Identify which cell holds the provided text, then report its (X, Y) central coordinate. 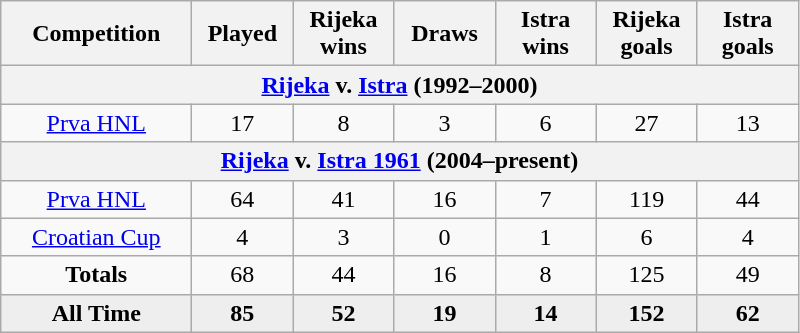
7 (546, 199)
Played (242, 34)
1 (546, 237)
49 (748, 275)
0 (444, 237)
19 (444, 313)
125 (646, 275)
Rijeka v. Istra (1992–2000) (400, 85)
Croatian Cup (96, 237)
85 (242, 313)
152 (646, 313)
Istra wins (546, 34)
All Time (96, 313)
68 (242, 275)
Rijeka goals (646, 34)
41 (344, 199)
Istra goals (748, 34)
27 (646, 123)
52 (344, 313)
Rijeka wins (344, 34)
Rijeka v. Istra 1961 (2004–present) (400, 161)
64 (242, 199)
14 (546, 313)
Totals (96, 275)
Draws (444, 34)
Competition (96, 34)
62 (748, 313)
17 (242, 123)
13 (748, 123)
119 (646, 199)
